Search for the cell housing the specified text and yield its (X, Y) center coordinate. 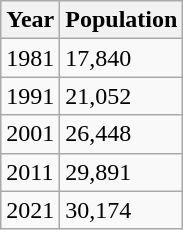
2001 (30, 134)
Population (122, 20)
2021 (30, 210)
2011 (30, 172)
26,448 (122, 134)
17,840 (122, 58)
29,891 (122, 172)
21,052 (122, 96)
1981 (30, 58)
Year (30, 20)
30,174 (122, 210)
1991 (30, 96)
